Identify which cell holds the provided text, then report its (X, Y) central coordinate. 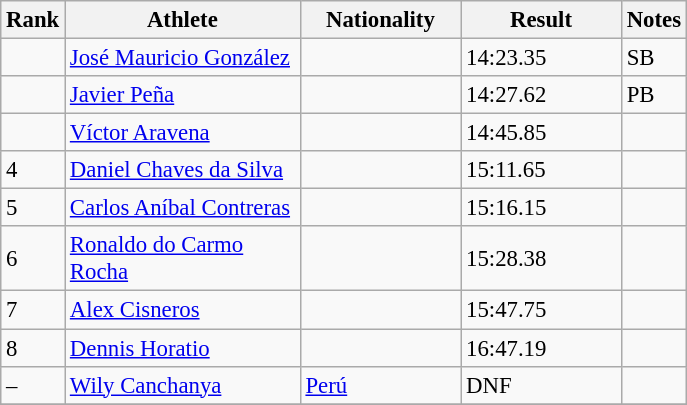
Result (542, 20)
Wily Canchanya (183, 385)
SB (654, 58)
Javier Peña (183, 95)
José Mauricio González (183, 58)
PB (654, 95)
7 (33, 310)
Ronaldo do Carmo Rocha (183, 258)
14:45.85 (542, 133)
4 (33, 170)
6 (33, 258)
14:23.35 (542, 58)
15:11.65 (542, 170)
8 (33, 348)
15:47.75 (542, 310)
DNF (542, 385)
Perú (380, 385)
15:16.15 (542, 208)
Daniel Chaves da Silva (183, 170)
– (33, 385)
16:47.19 (542, 348)
Dennis Horatio (183, 348)
Athlete (183, 20)
5 (33, 208)
Notes (654, 20)
Víctor Aravena (183, 133)
Carlos Aníbal Contreras (183, 208)
Rank (33, 20)
Alex Cisneros (183, 310)
14:27.62 (542, 95)
Nationality (380, 20)
15:28.38 (542, 258)
